Provide the (X, Y) coordinate of the cell's center where the given text is located.  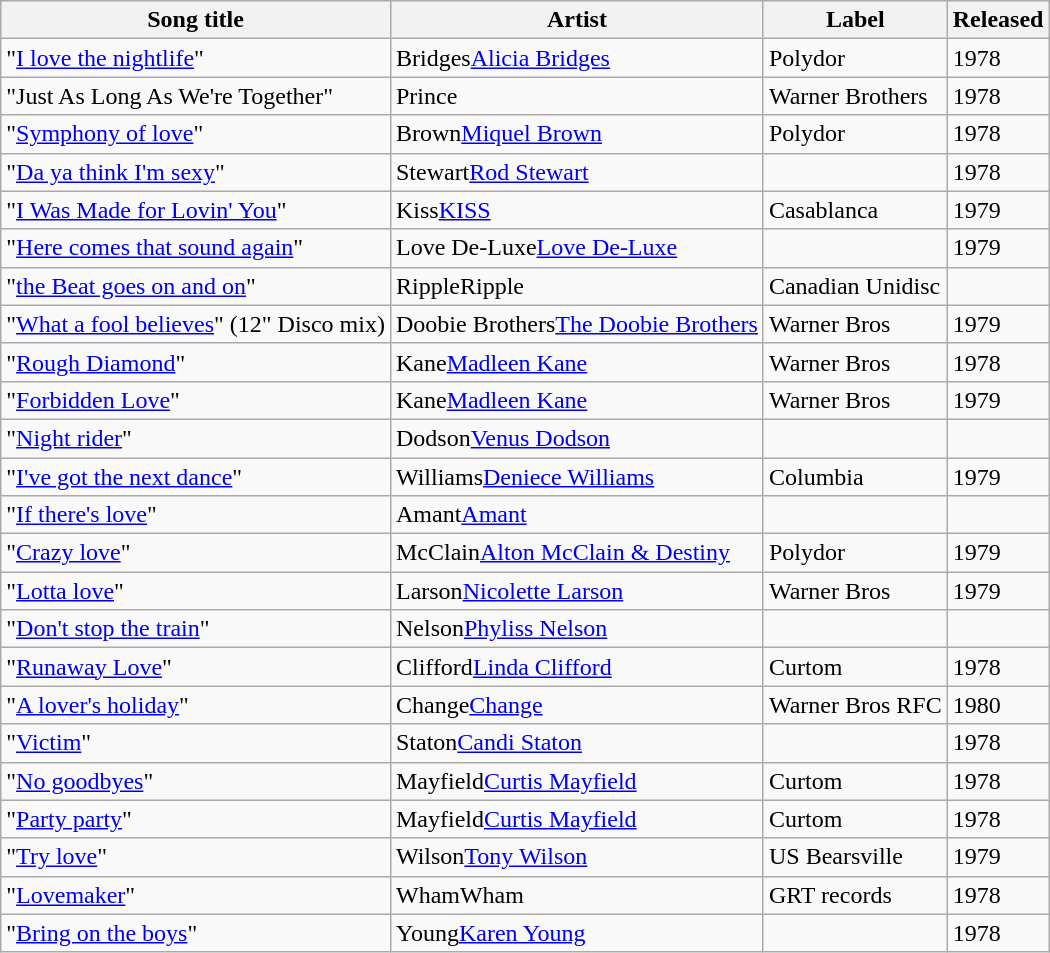
BridgesAlicia Bridges (576, 58)
"I Was Made for Lovin' You" (196, 210)
"Da ya think I'm sexy" (196, 172)
"Lotta love" (196, 591)
US Bearsville (855, 857)
Doobie BrothersThe Doobie Brothers (576, 324)
Columbia (855, 477)
RippleRipple (576, 286)
KissKISS (576, 210)
"Rough Diamond" (196, 362)
ChangeChange (576, 705)
AmantAmant (576, 515)
Casablanca (855, 210)
Prince (576, 96)
"No goodbyes" (196, 781)
WilsonTony Wilson (576, 857)
Label (855, 20)
"I love the nightlife" (196, 58)
"Victim" (196, 743)
"Party party" (196, 819)
StatonCandi Staton (576, 743)
"Night rider" (196, 438)
Warner Brothers (855, 96)
DodsonVenus Dodson (576, 438)
Warner Bros RFC (855, 705)
Song title (196, 20)
"Crazy love" (196, 553)
StewartRod Stewart (576, 172)
"the Beat goes on and on" (196, 286)
BrownMiquel Brown (576, 134)
1980 (998, 705)
YoungKaren Young (576, 933)
Released (998, 20)
LarsonNicolette Larson (576, 591)
"Symphony of love" (196, 134)
Canadian Unidisc (855, 286)
"Here comes that sound again" (196, 248)
McClainAlton McClain & Destiny (576, 553)
"Forbidden Love" (196, 400)
Artist (576, 20)
"Runaway Love" (196, 667)
"If there's love" (196, 515)
"Just As Long As We're Together" (196, 96)
WilliamsDeniece Williams (576, 477)
"What a fool believes" (12" Disco mix) (196, 324)
"Try love" (196, 857)
CliffordLinda Clifford (576, 667)
NelsonPhyliss Nelson (576, 629)
"A lover's holiday" (196, 705)
Love De-LuxeLove De-Luxe (576, 248)
"Bring on the boys" (196, 933)
WhamWham (576, 895)
"I've got the next dance" (196, 477)
"Lovemaker" (196, 895)
GRT records (855, 895)
"Don't stop the train" (196, 629)
